Locate the cell with the specified text and output its (x, y) center coordinate. 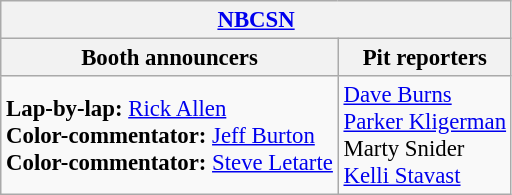
Lap-by-lap: Rick AllenColor-commentator: Jeff BurtonColor-commentator: Steve Letarte (170, 136)
NBCSN (256, 20)
Dave BurnsParker KligermanMarty SniderKelli Stavast (424, 136)
Pit reporters (424, 58)
Booth announcers (170, 58)
